From the cell containing the given text, extract its center point as (X, Y) coordinate. 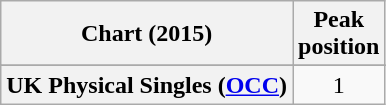
1 (338, 85)
UK Physical Singles (OCC) (147, 85)
Peakposition (338, 34)
Chart (2015) (147, 34)
